Return the (X, Y) coordinate for the center point of the cell that contains the specified text.  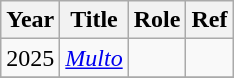
Multo (94, 58)
2025 (30, 58)
Ref (210, 20)
Title (94, 20)
Role (157, 20)
Year (30, 20)
